Find where the given text appears and provide that cell's center as [X, Y] coordinate. 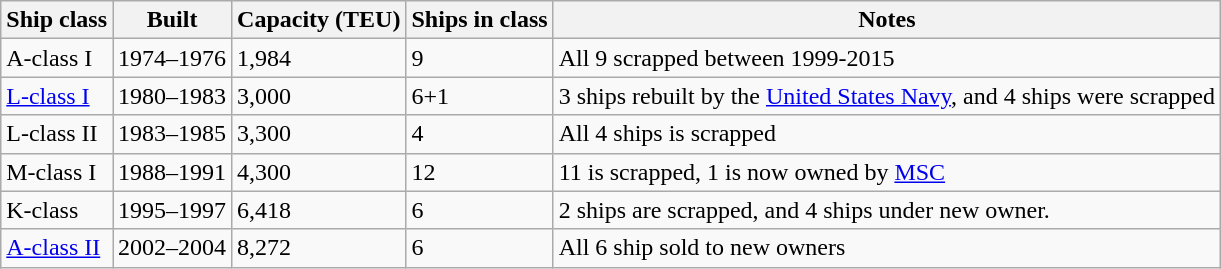
All 9 scrapped between 1999-2015 [886, 58]
M-class I [57, 172]
1995–1997 [172, 210]
Capacity (TEU) [319, 20]
All 4 ships is scrapped [886, 134]
3 ships rebuilt by the United States Navy, and 4 ships were scrapped [886, 96]
6+1 [480, 96]
L-class II [57, 134]
6,418 [319, 210]
Built [172, 20]
Ships in class [480, 20]
1983–1985 [172, 134]
12 [480, 172]
A-class II [57, 248]
9 [480, 58]
1980–1983 [172, 96]
2002–2004 [172, 248]
4 [480, 134]
Ship class [57, 20]
K-class [57, 210]
1,984 [319, 58]
11 is scrapped, 1 is now owned by MSC [886, 172]
3,300 [319, 134]
8,272 [319, 248]
4,300 [319, 172]
2 ships are scrapped, and 4 ships under new owner. [886, 210]
1974–1976 [172, 58]
Notes [886, 20]
All 6 ship sold to new owners [886, 248]
A-class I [57, 58]
1988–1991 [172, 172]
L-class I [57, 96]
3,000 [319, 96]
